Extract the [X, Y] coordinate from the center of the cell holding the provided text.  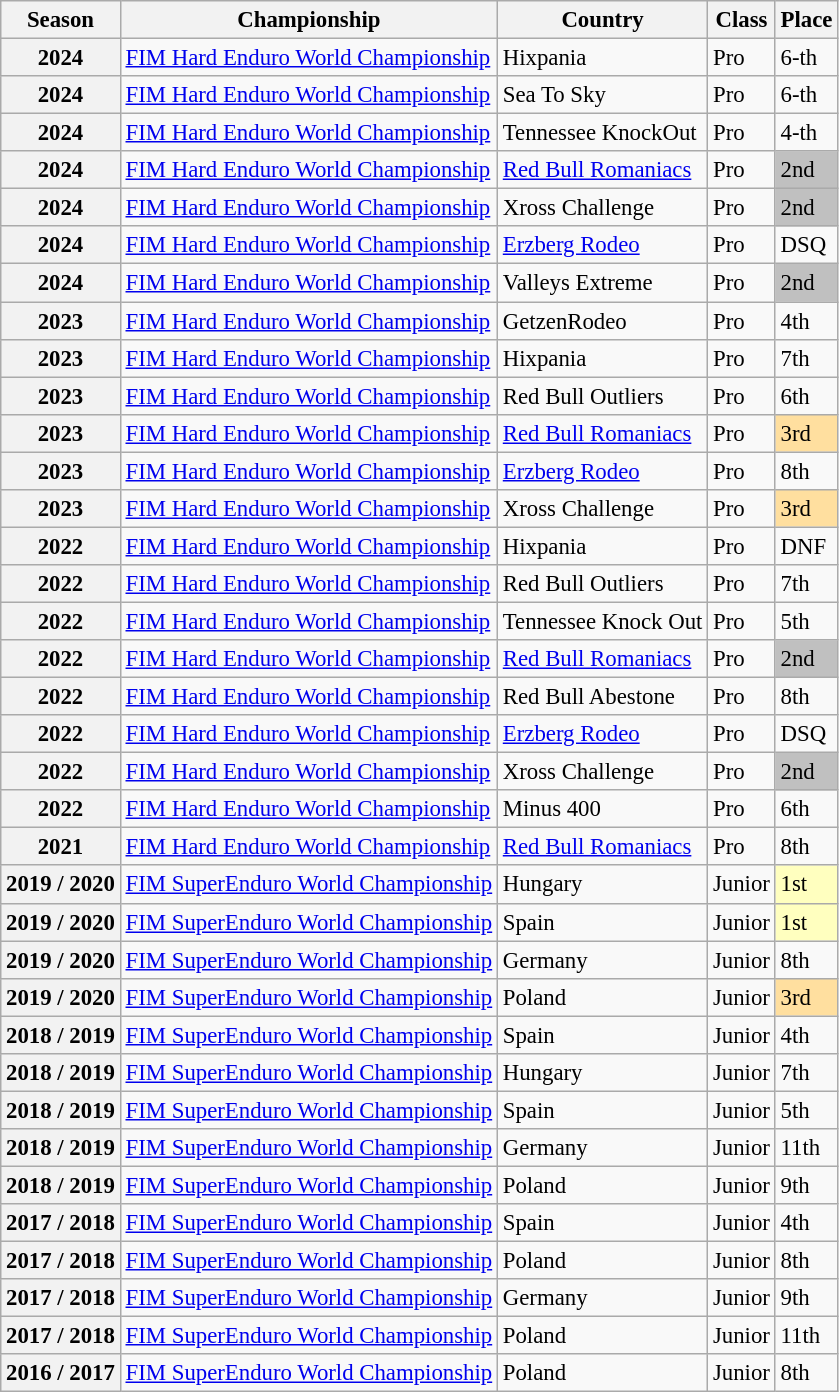
Minus 400 [602, 809]
Sea To Sky [602, 95]
2021 [60, 847]
Country [602, 20]
Red Bull Abestone [602, 697]
Valleys Extreme [602, 283]
4-th [806, 133]
Championship [308, 20]
Tennessee KnockOut [602, 133]
GetzenRodeo [602, 321]
DNF [806, 546]
Place [806, 20]
2016 / 2017 [60, 1373]
Season [60, 20]
Tennessee Knock Out [602, 621]
Class [742, 20]
